Find where the given text appears and provide that cell's center as (x, y) coordinate. 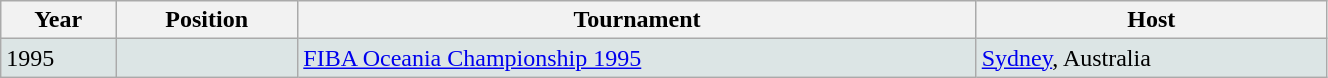
FIBA Oceania Championship 1995 (637, 58)
Tournament (637, 20)
1995 (58, 58)
Year (58, 20)
Sydney, Australia (1151, 58)
Position (207, 20)
Host (1151, 20)
